Return the (X, Y) coordinate for the center point of the cell that contains the specified text.  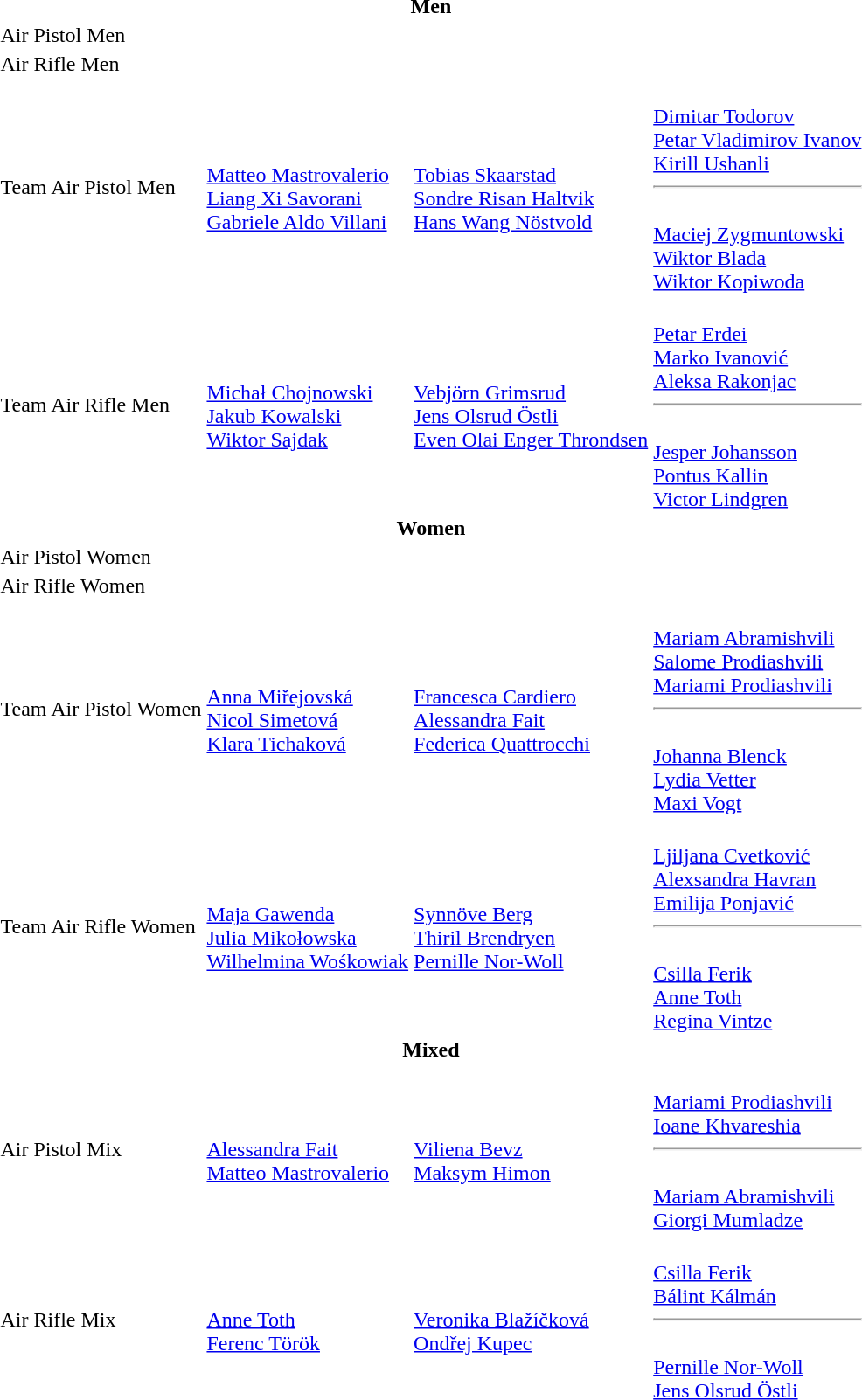
Francesca CardieroAlessandra FaitFederica Quattrocchi (532, 709)
Synnöve BergThiril BrendryenPernille Nor-Woll (532, 926)
Maja GawendaJulia MikołowskaWilhelmina Wośkowiak (308, 926)
Matteo MastrovalerioLiang Xi SavoraniGabriele Aldo Villani (308, 187)
Anna MiřejovskáNicol SimetováKlara Tichaková (308, 709)
Vebjörn GrimsrudJens Olsrud ÖstliEven Olai Enger Throndsen (532, 405)
Tobias SkaarstadSondre Risan HaltvikHans Wang Nöstvold (532, 187)
Alessandra FaitMatteo Mastrovalerio (308, 1149)
Michał ChojnowskiJakub KowalskiWiktor Sajdak (308, 405)
Viliena BevzMaksym Himon (532, 1149)
